Determine the [X, Y] coordinate at the center of the cell enclosing the given text.  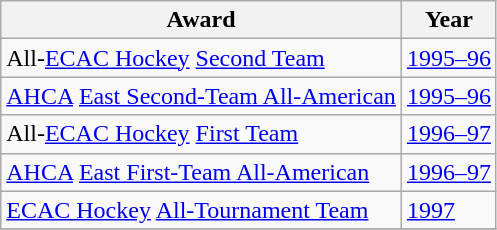
AHCA East First-Team All-American [202, 172]
All-ECAC Hockey Second Team [202, 58]
Award [202, 20]
Year [448, 20]
ECAC Hockey All-Tournament Team [202, 210]
1997 [448, 210]
All-ECAC Hockey First Team [202, 134]
AHCA East Second-Team All-American [202, 96]
